Determine the [x, y] coordinate at the center of the cell enclosing the given text.  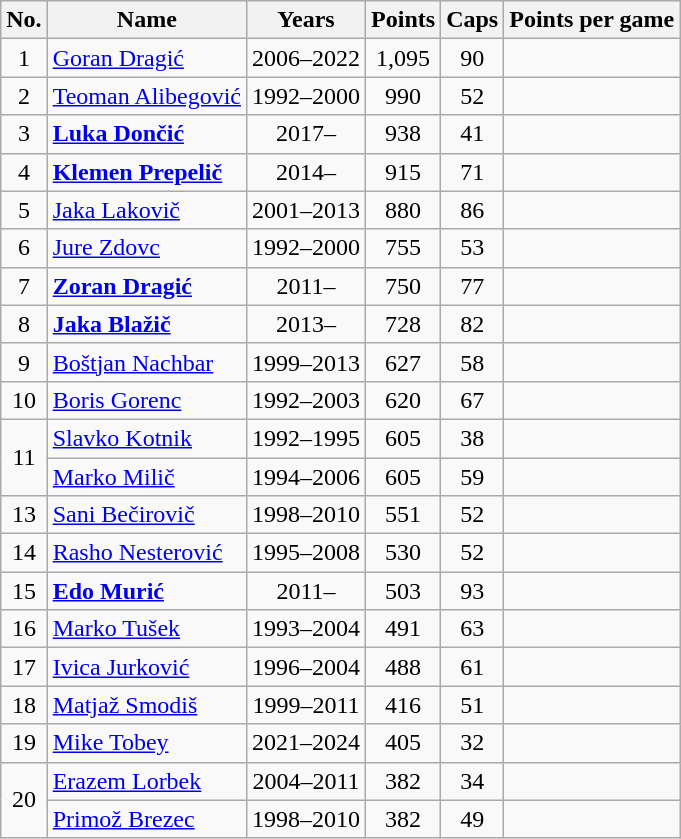
Points per game [592, 20]
10 [24, 400]
Goran Dragić [146, 58]
990 [404, 96]
2004–2011 [306, 781]
755 [404, 248]
67 [472, 400]
5 [24, 210]
1996–2004 [306, 667]
93 [472, 591]
Luka Dončić [146, 134]
Name [146, 20]
750 [404, 286]
2013– [306, 324]
Primož Brezec [146, 819]
Jaka Lakovič [146, 210]
Teoman Alibegović [146, 96]
59 [472, 477]
58 [472, 362]
6 [24, 248]
14 [24, 553]
Sani Bečirovič [146, 515]
Boštjan Nachbar [146, 362]
938 [404, 134]
488 [404, 667]
491 [404, 629]
2001–2013 [306, 210]
63 [472, 629]
1 [24, 58]
2014– [306, 172]
19 [24, 743]
13 [24, 515]
Rasho Nesterović [146, 553]
405 [404, 743]
61 [472, 667]
1999–2011 [306, 705]
4 [24, 172]
41 [472, 134]
503 [404, 591]
7 [24, 286]
2017– [306, 134]
1999–2013 [306, 362]
Mike Tobey [146, 743]
18 [24, 705]
1994–2006 [306, 477]
38 [472, 438]
728 [404, 324]
53 [472, 248]
20 [24, 800]
82 [472, 324]
Jure Zdovc [146, 248]
Marko Milič [146, 477]
627 [404, 362]
416 [404, 705]
551 [404, 515]
17 [24, 667]
915 [404, 172]
Klemen Prepelič [146, 172]
34 [472, 781]
Erazem Lorbek [146, 781]
Ivica Jurković [146, 667]
Caps [472, 20]
Years [306, 20]
3 [24, 134]
2 [24, 96]
8 [24, 324]
2006–2022 [306, 58]
15 [24, 591]
1992–2003 [306, 400]
11 [24, 457]
51 [472, 705]
620 [404, 400]
49 [472, 819]
1,095 [404, 58]
90 [472, 58]
1995–2008 [306, 553]
2021–2024 [306, 743]
71 [472, 172]
86 [472, 210]
1992–1995 [306, 438]
77 [472, 286]
Edo Murić [146, 591]
Boris Gorenc [146, 400]
Marko Tušek [146, 629]
9 [24, 362]
530 [404, 553]
880 [404, 210]
Zoran Dragić [146, 286]
Points [404, 20]
16 [24, 629]
Jaka Blažič [146, 324]
Matjaž Smodiš [146, 705]
No. [24, 20]
Slavko Kotnik [146, 438]
32 [472, 743]
1993–2004 [306, 629]
